Identify which cell holds the provided text, then report its [X, Y] central coordinate. 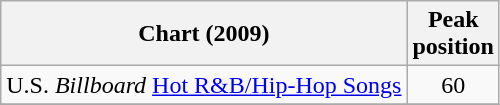
60 [453, 85]
U.S. Billboard Hot R&B/Hip-Hop Songs [204, 85]
Chart (2009) [204, 34]
Peakposition [453, 34]
